Identify which cell holds the provided text, then report its [x, y] central coordinate. 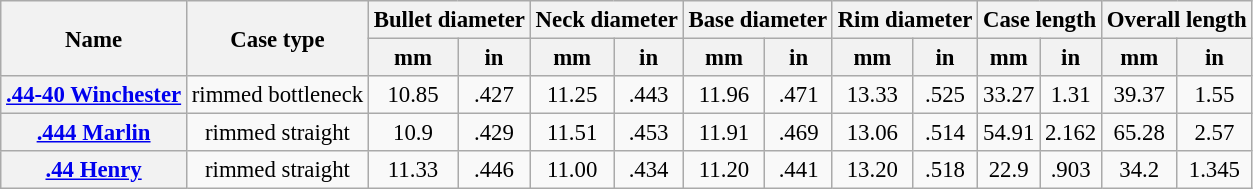
.453 [648, 133]
1.31 [1071, 95]
.44 Henry [94, 170]
.903 [1071, 170]
11.25 [572, 95]
1.345 [1214, 170]
13.33 [872, 95]
.514 [944, 133]
.443 [648, 95]
10.9 [412, 133]
.446 [494, 170]
13.06 [872, 133]
39.37 [1140, 95]
13.20 [872, 170]
.44-40 Winchester [94, 95]
2.162 [1071, 133]
Rim diameter [904, 20]
.441 [799, 170]
Name [94, 38]
11.33 [412, 170]
54.91 [1009, 133]
1.55 [1214, 95]
34.2 [1140, 170]
Base diameter [758, 20]
11.00 [572, 170]
.469 [799, 133]
.471 [799, 95]
Bullet diameter [449, 20]
10.85 [412, 95]
Neck diameter [606, 20]
33.27 [1009, 95]
65.28 [1140, 133]
Case length [1040, 20]
.518 [944, 170]
.434 [648, 170]
rimmed bottleneck [277, 95]
.427 [494, 95]
Case type [277, 38]
Overall length [1177, 20]
.429 [494, 133]
11.51 [572, 133]
.525 [944, 95]
11.91 [724, 133]
22.9 [1009, 170]
11.20 [724, 170]
2.57 [1214, 133]
.444 Marlin [94, 133]
11.96 [724, 95]
